Determine the [X, Y] coordinate at the center of the cell enclosing the given text.  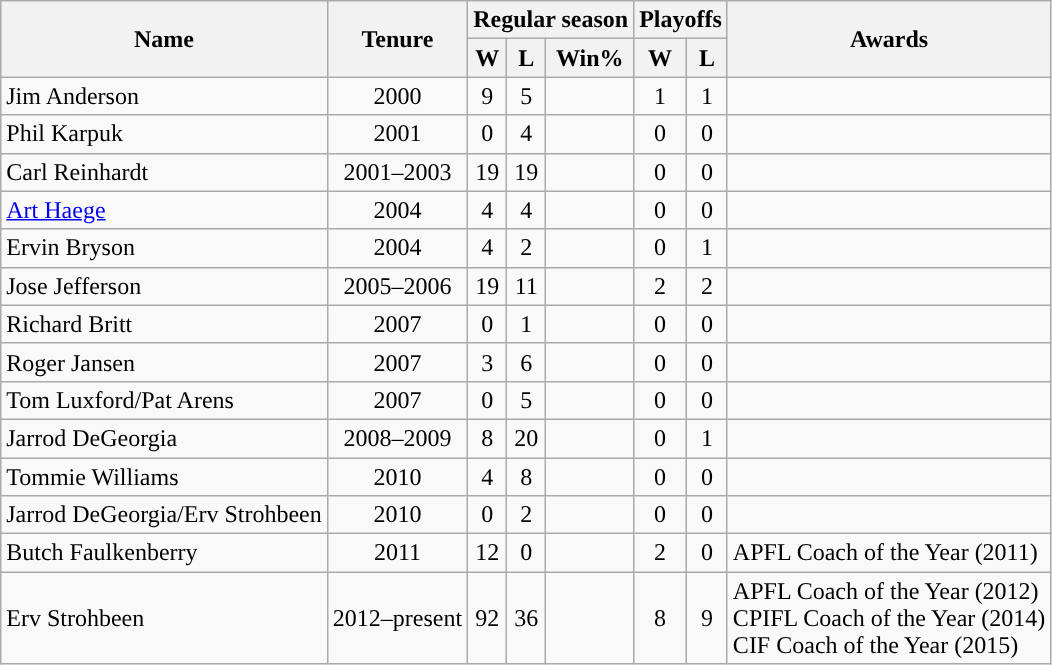
Awards [888, 39]
2000 [397, 96]
Win% [590, 58]
Erv Strohbeen [164, 618]
Tom Luxford/Pat Arens [164, 400]
2012–present [397, 618]
Regular season [551, 20]
92 [488, 618]
Carl Reinhardt [164, 172]
Ervin Bryson [164, 248]
Art Haege [164, 210]
Roger Jansen [164, 362]
Jim Anderson [164, 96]
Jarrod DeGeorgia/Erv Strohbeen [164, 515]
Tenure [397, 39]
Butch Faulkenberry [164, 553]
2001–2003 [397, 172]
Richard Britt [164, 324]
APFL Coach of the Year (2012) CPIFL Coach of the Year (2014) CIF Coach of the Year (2015) [888, 618]
2005–2006 [397, 286]
36 [526, 618]
Playoffs [681, 20]
2011 [397, 553]
2001 [397, 134]
Phil Karpuk [164, 134]
Jarrod DeGeorgia [164, 438]
2008–2009 [397, 438]
3 [488, 362]
20 [526, 438]
Tommie Williams [164, 477]
6 [526, 362]
12 [488, 553]
APFL Coach of the Year (2011) [888, 553]
11 [526, 286]
Name [164, 39]
Jose Jefferson [164, 286]
